Find where the given text appears and provide that cell's center as [x, y] coordinate. 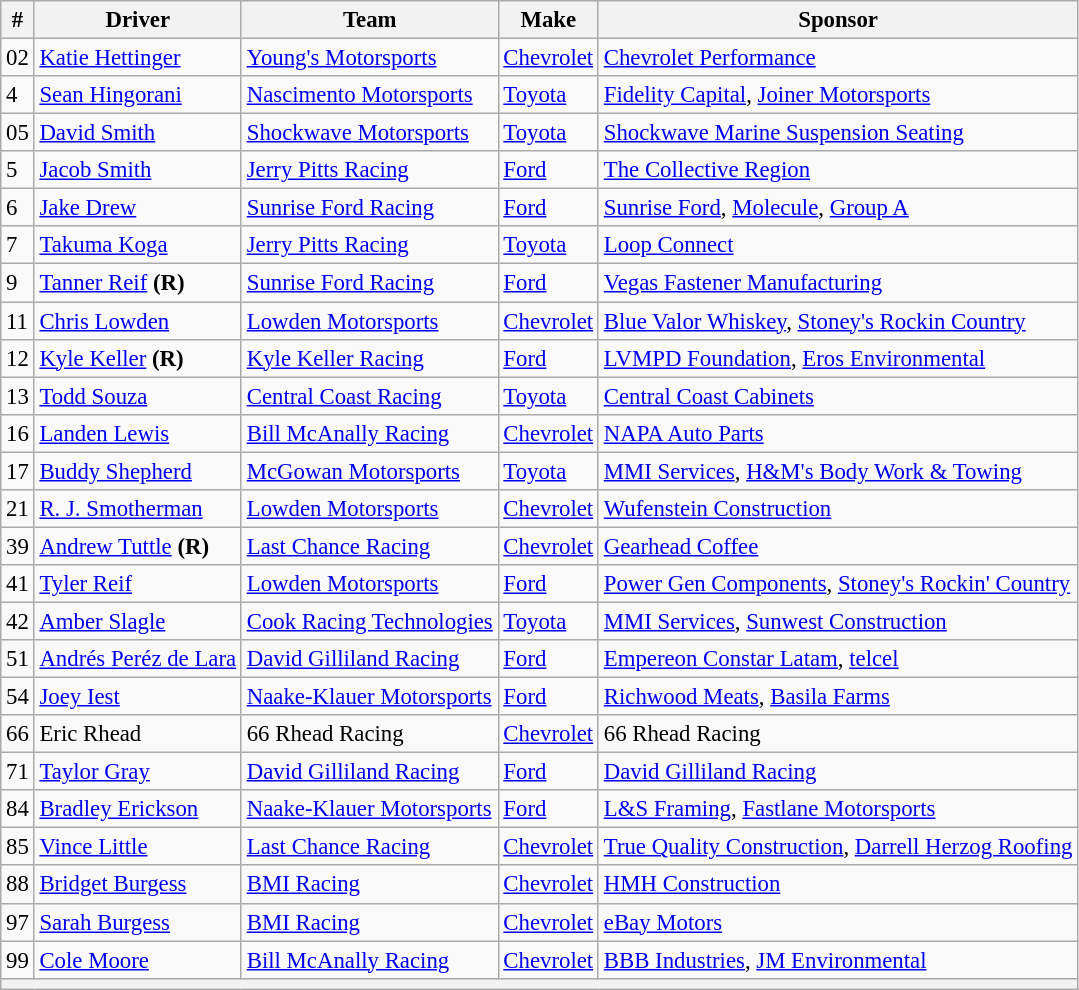
Kyle Keller Racing [370, 358]
Richwood Meats, Basila Farms [838, 697]
02 [18, 58]
Chris Lowden [138, 321]
Young's Motorsports [370, 58]
Gearhead Coffee [838, 546]
85 [18, 847]
Team [370, 20]
13 [18, 396]
Eric Rhead [138, 734]
Power Gen Components, Stoney's Rockin' Country [838, 584]
Andrew Tuttle (R) [138, 546]
# [18, 20]
Make [548, 20]
Jacob Smith [138, 170]
L&S Framing, Fastlane Motorsports [838, 809]
eBay Motors [838, 922]
Wufenstein Construction [838, 509]
Cook Racing Technologies [370, 621]
Tanner Reif (R) [138, 283]
Vegas Fastener Manufacturing [838, 283]
BBB Industries, JM Environmental [838, 960]
LVMPD Foundation, Eros Environmental [838, 358]
39 [18, 546]
Jake Drew [138, 208]
99 [18, 960]
MMI Services, H&M's Body Work & Towing [838, 471]
66 [18, 734]
51 [18, 659]
MMI Services, Sunwest Construction [838, 621]
Fidelity Capital, Joiner Motorsports [838, 95]
True Quality Construction, Darrell Herzog Roofing [838, 847]
Chevrolet Performance [838, 58]
16 [18, 433]
88 [18, 885]
Empereon Constar Latam, telcel [838, 659]
17 [18, 471]
R. J. Smotherman [138, 509]
Loop Connect [838, 245]
Taylor Gray [138, 772]
McGowan Motorsports [370, 471]
Central Coast Cabinets [838, 396]
HMH Construction [838, 885]
Bridget Burgess [138, 885]
Driver [138, 20]
Joey Iest [138, 697]
Sunrise Ford, Molecule, Group A [838, 208]
Shockwave Motorsports [370, 133]
54 [18, 697]
5 [18, 170]
4 [18, 95]
Buddy Shepherd [138, 471]
Nascimento Motorsports [370, 95]
David Smith [138, 133]
6 [18, 208]
Sean Hingorani [138, 95]
Vince Little [138, 847]
Tyler Reif [138, 584]
The Collective Region [838, 170]
Andrés Peréz de Lara [138, 659]
Shockwave Marine Suspension Seating [838, 133]
42 [18, 621]
Blue Valor Whiskey, Stoney's Rockin Country [838, 321]
12 [18, 358]
Central Coast Racing [370, 396]
Sponsor [838, 20]
Landen Lewis [138, 433]
Katie Hettinger [138, 58]
97 [18, 922]
Cole Moore [138, 960]
71 [18, 772]
7 [18, 245]
21 [18, 509]
NAPA Auto Parts [838, 433]
41 [18, 584]
Kyle Keller (R) [138, 358]
Takuma Koga [138, 245]
Amber Slagle [138, 621]
Bradley Erickson [138, 809]
Sarah Burgess [138, 922]
9 [18, 283]
Todd Souza [138, 396]
84 [18, 809]
11 [18, 321]
05 [18, 133]
